Capture the cell that displays the provided text and extract its [X, Y] central coordinate. 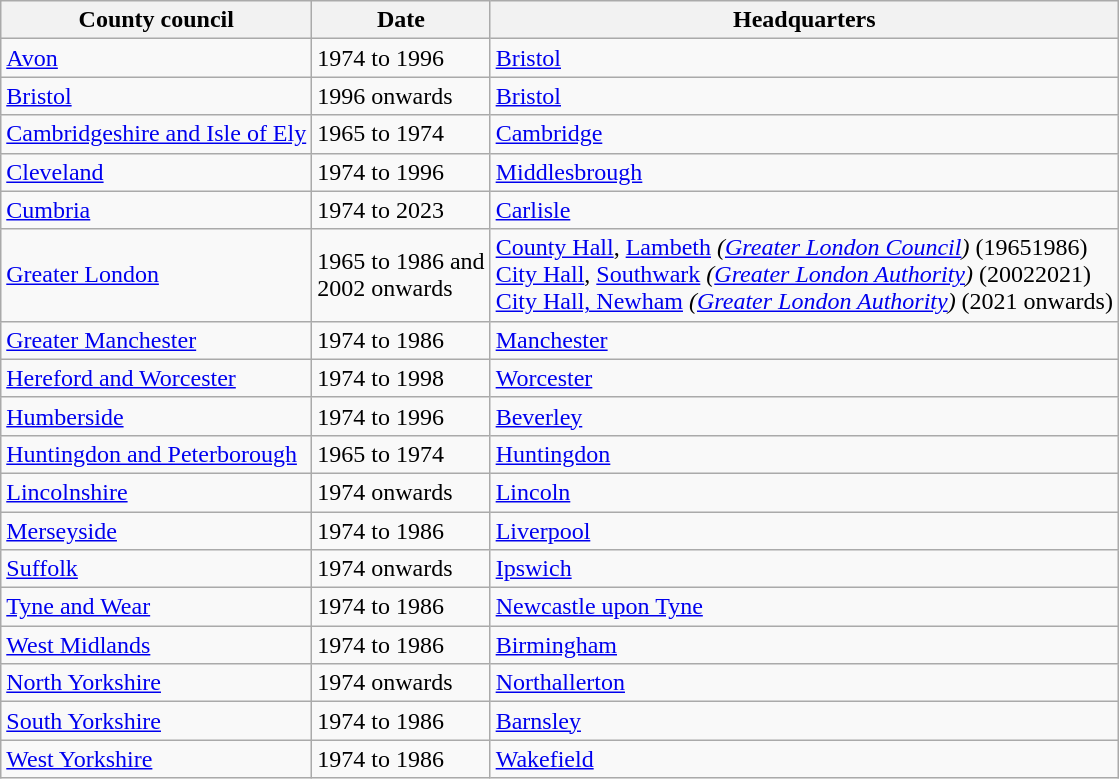
Suffolk [156, 569]
Avon [156, 58]
Carlisle [804, 210]
Manchester [804, 340]
South Yorkshire [156, 721]
Lincolnshire [156, 492]
North Yorkshire [156, 683]
Merseyside [156, 531]
1974 to 2023 [401, 210]
Headquarters [804, 20]
Cleveland [156, 172]
West Yorkshire [156, 759]
1974 to 1998 [401, 378]
Worcester [804, 378]
Lincoln [804, 492]
Liverpool [804, 531]
Greater London [156, 275]
Date [401, 20]
Cumbria [156, 210]
Beverley [804, 416]
County council [156, 20]
Birmingham [804, 645]
Northallerton [804, 683]
Huntingdon and Peterborough [156, 454]
1996 onwards [401, 96]
Newcastle upon Tyne [804, 607]
1965 to 1986 and2002 onwards [401, 275]
Humberside [156, 416]
Cambridgeshire and Isle of Ely [156, 134]
Hereford and Worcester [156, 378]
Middlesbrough [804, 172]
Wakefield [804, 759]
Ipswich [804, 569]
Barnsley [804, 721]
Tyne and Wear [156, 607]
Greater Manchester [156, 340]
Cambridge [804, 134]
West Midlands [156, 645]
Huntingdon [804, 454]
